Output the (X, Y) coordinate of the center of the cell containing the given text.  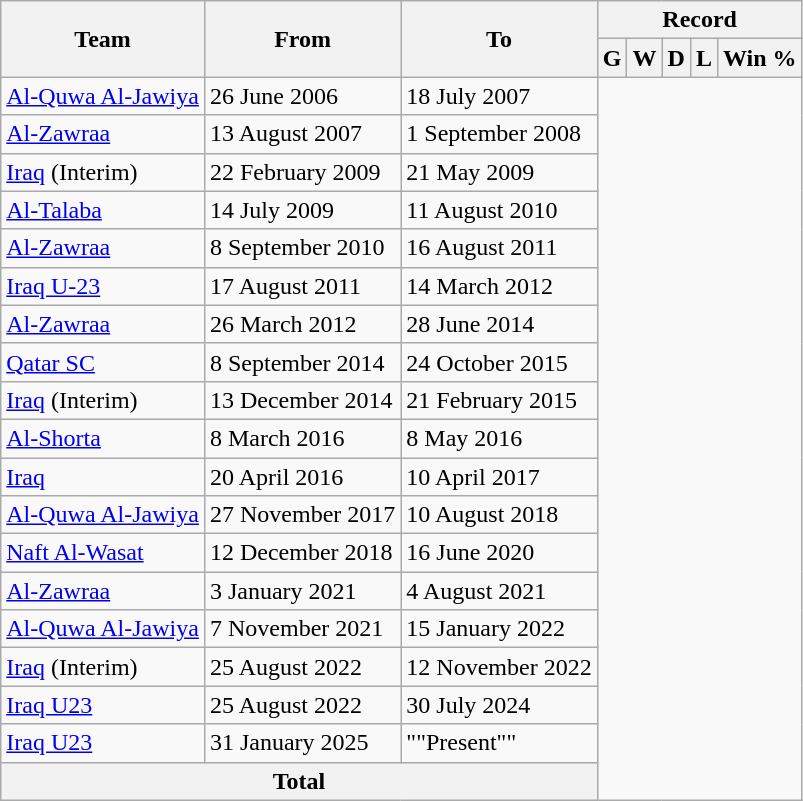
Iraq U-23 (103, 286)
10 August 2018 (499, 515)
Team (103, 39)
L (704, 58)
To (499, 39)
4 August 2021 (499, 591)
14 July 2009 (302, 210)
20 April 2016 (302, 477)
Al-Talaba (103, 210)
Qatar SC (103, 362)
Total (299, 781)
Record (700, 20)
27 November 2017 (302, 515)
13 August 2007 (302, 134)
30 July 2024 (499, 705)
8 March 2016 (302, 438)
G (612, 58)
21 February 2015 (499, 400)
Naft Al-Wasat (103, 553)
Win % (760, 58)
1 September 2008 (499, 134)
14 March 2012 (499, 286)
31 January 2025 (302, 743)
22 February 2009 (302, 172)
From (302, 39)
15 January 2022 (499, 629)
28 June 2014 (499, 324)
Iraq (103, 477)
8 September 2014 (302, 362)
12 November 2022 (499, 667)
7 November 2021 (302, 629)
Al-Shorta (103, 438)
26 June 2006 (302, 96)
12 December 2018 (302, 553)
3 January 2021 (302, 591)
11 August 2010 (499, 210)
18 July 2007 (499, 96)
8 September 2010 (302, 248)
24 October 2015 (499, 362)
26 March 2012 (302, 324)
16 June 2020 (499, 553)
""Present"" (499, 743)
13 December 2014 (302, 400)
W (644, 58)
17 August 2011 (302, 286)
10 April 2017 (499, 477)
D (676, 58)
16 August 2011 (499, 248)
21 May 2009 (499, 172)
8 May 2016 (499, 438)
